Pinpoint the cell where the given text exists, returning its (X, Y) midpoint coordinate. 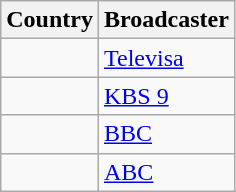
Country (50, 20)
ABC (166, 172)
Televisa (166, 58)
KBS 9 (166, 96)
Broadcaster (166, 20)
BBC (166, 134)
